From the cell containing the given text, extract its center point as (X, Y) coordinate. 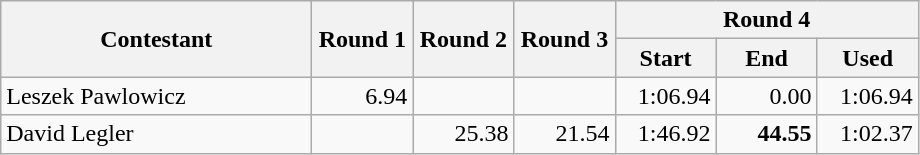
1:46.92 (666, 134)
David Legler (156, 134)
End (766, 58)
Leszek Pawlowicz (156, 96)
Round 3 (564, 39)
6.94 (362, 96)
Round 2 (464, 39)
44.55 (766, 134)
25.38 (464, 134)
1:02.37 (868, 134)
Used (868, 58)
Start (666, 58)
Round 4 (766, 20)
Round 1 (362, 39)
Contestant (156, 39)
21.54 (564, 134)
0.00 (766, 96)
